Capture the cell that displays the provided text and extract its (x, y) central coordinate. 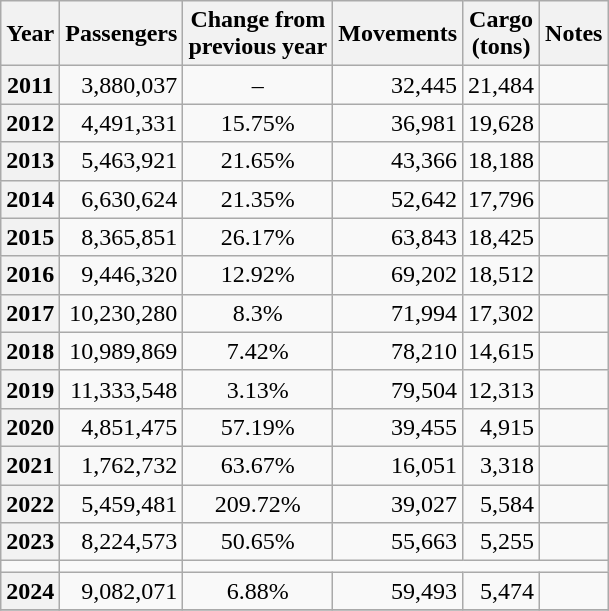
79,504 (398, 389)
8,365,851 (122, 237)
2012 (30, 123)
Change fromprevious year (258, 34)
2016 (30, 275)
6,630,624 (122, 199)
209.72% (258, 503)
39,455 (398, 427)
2014 (30, 199)
17,302 (502, 313)
21,484 (502, 85)
63,843 (398, 237)
50.65% (258, 542)
2022 (30, 503)
5,463,921 (122, 161)
9,446,320 (122, 275)
2017 (30, 313)
55,663 (398, 542)
1,762,732 (122, 465)
18,512 (502, 275)
4,851,475 (122, 427)
2018 (30, 351)
2024 (30, 591)
5,255 (502, 542)
5,459,481 (122, 503)
52,642 (398, 199)
3,880,037 (122, 85)
– (258, 85)
10,230,280 (122, 313)
Year (30, 34)
4,915 (502, 427)
2013 (30, 161)
71,994 (398, 313)
5,584 (502, 503)
6.88% (258, 591)
36,981 (398, 123)
17,796 (502, 199)
9,082,071 (122, 591)
59,493 (398, 591)
2020 (30, 427)
8,224,573 (122, 542)
2021 (30, 465)
2015 (30, 237)
26.17% (258, 237)
21.35% (258, 199)
4,491,331 (122, 123)
8.3% (258, 313)
14,615 (502, 351)
19,628 (502, 123)
2011 (30, 85)
Passengers (122, 34)
2023 (30, 542)
3.13% (258, 389)
32,445 (398, 85)
43,366 (398, 161)
Notes (574, 34)
69,202 (398, 275)
2019 (30, 389)
3,318 (502, 465)
21.65% (258, 161)
Movements (398, 34)
7.42% (258, 351)
63.67% (258, 465)
78,210 (398, 351)
18,188 (502, 161)
Cargo(tons) (502, 34)
57.19% (258, 427)
39,027 (398, 503)
18,425 (502, 237)
10,989,869 (122, 351)
12,313 (502, 389)
5,474 (502, 591)
15.75% (258, 123)
12.92% (258, 275)
11,333,548 (122, 389)
16,051 (398, 465)
